Output the (x, y) coordinate of the center of the cell containing the given text.  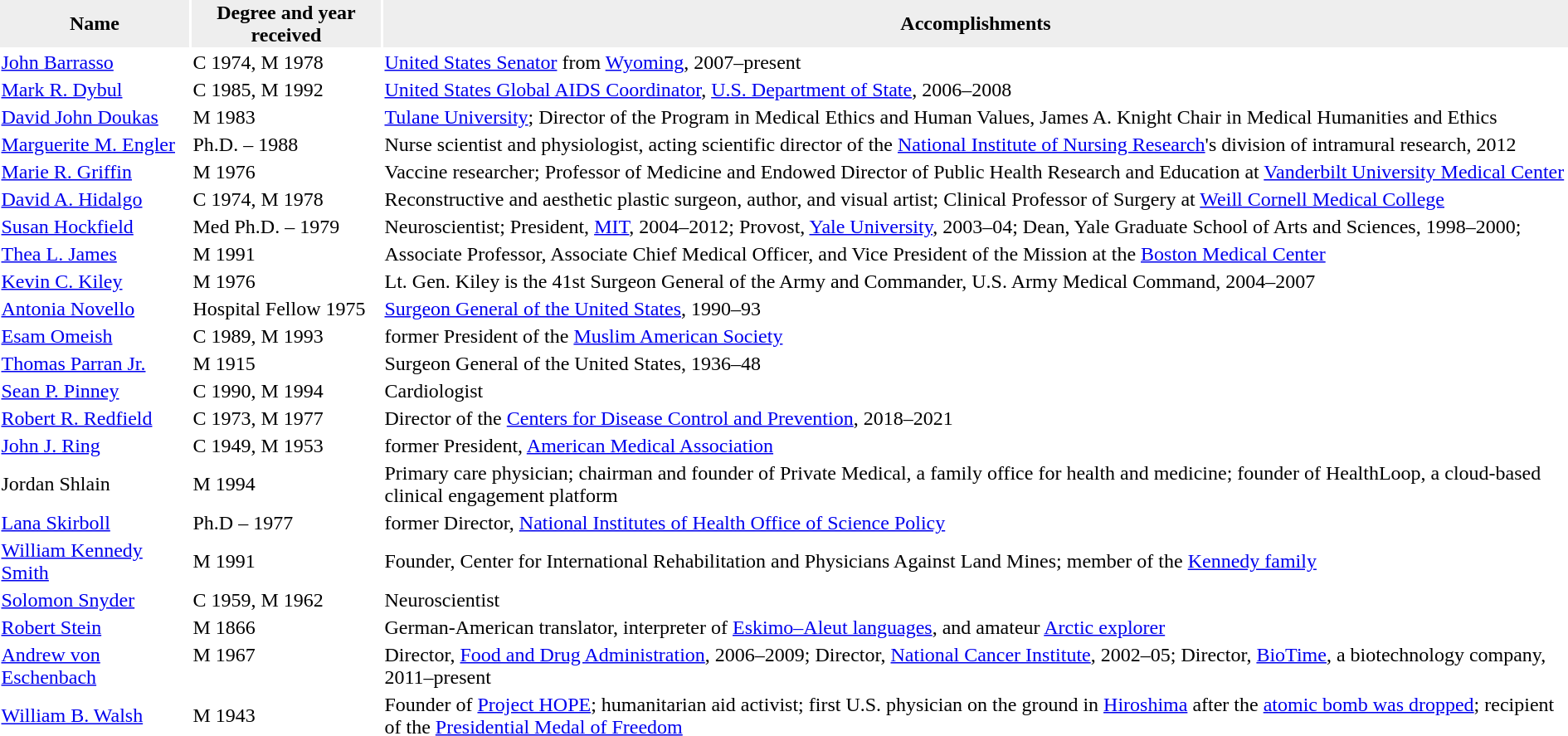
Ph.D. – 1988 (286, 144)
David A. Hidalgo (95, 199)
Degree and year received (286, 23)
Name (95, 23)
Accomplishments (976, 23)
former President of the Muslim American Society (976, 336)
M 1915 (286, 363)
United States Senator from Wyoming, 2007–present (976, 62)
C 1989, M 1993 (286, 336)
Marie R. Griffin (95, 172)
Vaccine researcher; Professor of Medicine and Endowed Director of Public Health Research and Education at Vanderbilt University Medical Center (976, 172)
Mark R. Dybul (95, 90)
Jordan Shlain (95, 485)
M 1866 (286, 627)
Ph.D – 1977 (286, 523)
United States Global AIDS Coordinator, U.S. Department of State, 2006–2008 (976, 90)
Kevin C. Kiley (95, 281)
Tulane University; Director of the Program in Medical Ethics and Human Values, James A. Knight Chair in Medical Humanities and Ethics (976, 117)
C 1973, M 1977 (286, 418)
C 1990, M 1994 (286, 391)
M 1967 (286, 665)
Director of the Centers for Disease Control and Prevention, 2018–2021 (976, 418)
Susan Hockfield (95, 227)
David John Doukas (95, 117)
C 1949, M 1953 (286, 446)
Robert R. Redfield (95, 418)
Sean P. Pinney (95, 391)
Neuroscientist; President, MIT, 2004–2012; Provost, Yale University, 2003–04; Dean, Yale Graduate School of Arts and Sciences, 1998–2000; (976, 227)
Robert Stein (95, 627)
Lana Skirboll (95, 523)
Surgeon General of the United States, 1936–48 (976, 363)
Antonia Novello (95, 309)
John Barrasso (95, 62)
Andrew von Eschenbach (95, 665)
Thea L. James (95, 254)
Reconstructive and aesthetic plastic surgeon, author, and visual artist; Clinical Professor of Surgery at Weill Cornell Medical College (976, 199)
Founder, Center for International Rehabilitation and Physicians Against Land Mines; member of the Kennedy family (976, 561)
C 1985, M 1992 (286, 90)
German-American translator, interpreter of Eskimo–Aleut languages, and amateur Arctic explorer (976, 627)
Hospital Fellow 1975 (286, 309)
former Director, National Institutes of Health Office of Science Policy (976, 523)
M 1983 (286, 117)
William Kennedy Smith (95, 561)
Cardiologist (976, 391)
former President, American Medical Association (976, 446)
Associate Professor, Associate Chief Medical Officer, and Vice President of the Mission at the Boston Medical Center (976, 254)
Lt. Gen. Kiley is the 41st Surgeon General of the Army and Commander, U.S. Army Medical Command, 2004–2007 (976, 281)
John J. Ring (95, 446)
Nurse scientist and physiologist, acting scientific director of the National Institute of Nursing Research's division of intramural research, 2012 (976, 144)
Neuroscientist (976, 600)
Thomas Parran Jr. (95, 363)
C 1959, M 1962 (286, 600)
Marguerite M. Engler (95, 144)
Solomon Snyder (95, 600)
Med Ph.D. – 1979 (286, 227)
M 1994 (286, 485)
Esam Omeish (95, 336)
Surgeon General of the United States, 1990–93 (976, 309)
